Pinpoint the cell where the given text exists, returning its [x, y] midpoint coordinate. 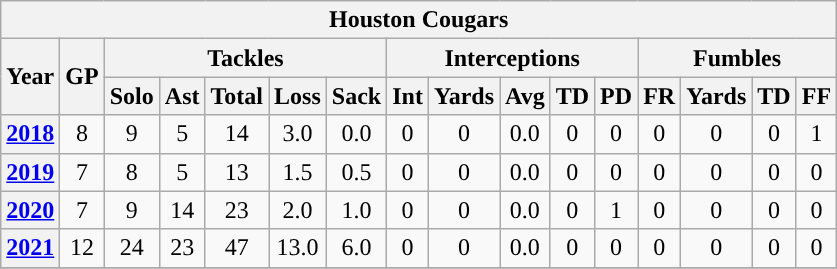
0.5 [356, 172]
Loss [298, 96]
Fumbles [738, 58]
2019 [30, 172]
Solo [132, 96]
Int [408, 96]
FR [660, 96]
47 [237, 248]
Year [30, 77]
1.0 [356, 210]
PD [616, 96]
GP [82, 77]
2018 [30, 134]
1.5 [298, 172]
13.0 [298, 248]
Avg [526, 96]
Ast [182, 96]
13 [237, 172]
12 [82, 248]
FF [816, 96]
3.0 [298, 134]
2020 [30, 210]
6.0 [356, 248]
Total [237, 96]
Interceptions [512, 58]
24 [132, 248]
2021 [30, 248]
Sack [356, 96]
2.0 [298, 210]
Houston Cougars [419, 20]
Tackles [246, 58]
